Find where the given text appears and provide that cell's center as [X, Y] coordinate. 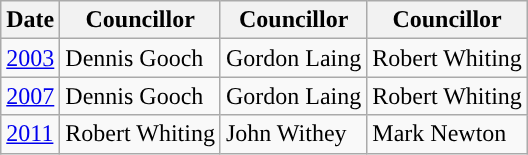
2003 [30, 58]
Date [30, 20]
Mark Newton [448, 134]
John Withey [293, 134]
2011 [30, 134]
2007 [30, 96]
